Determine the (x, y) coordinate at the center of the cell enclosing the given text.  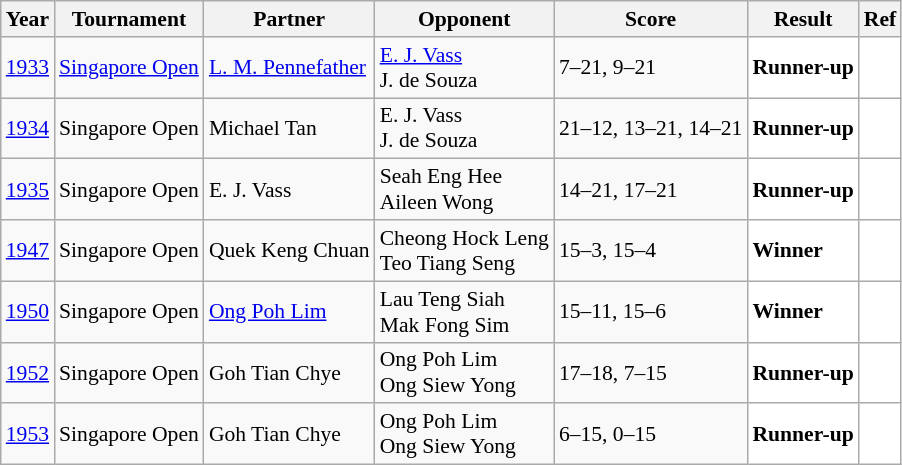
21–12, 13–21, 14–21 (651, 128)
17–18, 7–15 (651, 372)
14–21, 17–21 (651, 190)
Quek Keng Chuan (290, 250)
Michael Tan (290, 128)
Year (28, 19)
6–15, 0–15 (651, 434)
Ong Poh Lim (290, 312)
15–3, 15–4 (651, 250)
E. J. Vass (290, 190)
L. M. Pennefather (290, 68)
1934 (28, 128)
1933 (28, 68)
1947 (28, 250)
7–21, 9–21 (651, 68)
1935 (28, 190)
1953 (28, 434)
Score (651, 19)
Lau Teng Siah Mak Fong Sim (464, 312)
1950 (28, 312)
Result (802, 19)
Tournament (129, 19)
Partner (290, 19)
Cheong Hock Leng Teo Tiang Seng (464, 250)
15–11, 15–6 (651, 312)
Seah Eng Hee Aileen Wong (464, 190)
Opponent (464, 19)
1952 (28, 372)
Ref (880, 19)
